For the text-containing cell, return its midpoint in (x, y) coordinate format. 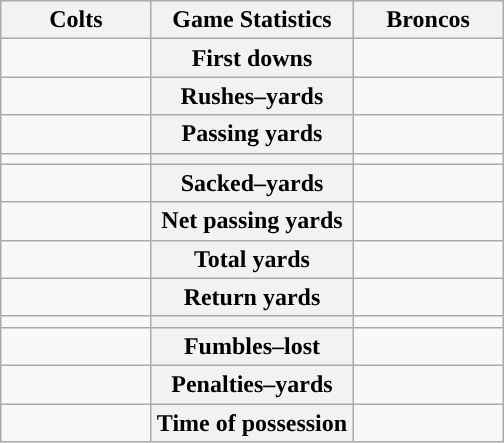
Time of possession (252, 423)
Fumbles–lost (252, 346)
First downs (252, 58)
Sacked–yards (252, 183)
Net passing yards (252, 221)
Broncos (428, 20)
Colts (76, 20)
Total yards (252, 259)
Rushes–yards (252, 96)
Return yards (252, 297)
Passing yards (252, 134)
Penalties–yards (252, 384)
Game Statistics (252, 20)
